Detect which cell encompasses the target text, then output its (x, y) center coordinate. 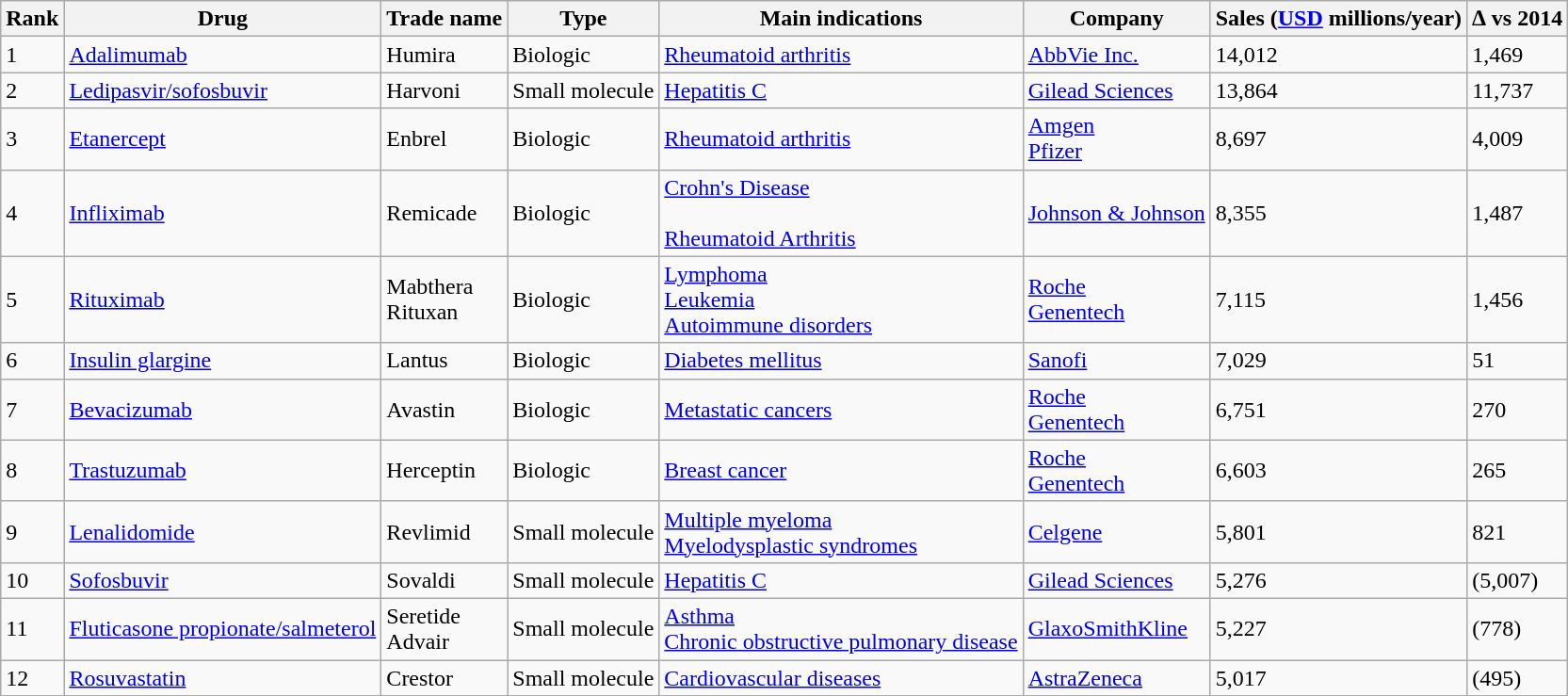
Lenalidomide (222, 531)
Trastuzumab (222, 471)
GlaxoSmithKline (1117, 629)
Sales (USD millions/year) (1338, 19)
4 (32, 213)
6,603 (1338, 471)
Crohn's DiseaseRheumatoid Arthritis (841, 213)
Sovaldi (445, 580)
AmgenPfizer (1117, 139)
1 (32, 55)
SeretideAdvair (445, 629)
(778) (1518, 629)
Metastatic cancers (841, 409)
Trade name (445, 19)
6,751 (1338, 409)
AbbVie Inc. (1117, 55)
Sofosbuvir (222, 580)
11 (32, 629)
Remicade (445, 213)
Humira (445, 55)
(5,007) (1518, 580)
11,737 (1518, 90)
Harvoni (445, 90)
Main indications (841, 19)
265 (1518, 471)
8 (32, 471)
10 (32, 580)
Revlimid (445, 531)
Multiple myelomaMyelodysplastic syndromes (841, 531)
Drug (222, 19)
Enbrel (445, 139)
1,487 (1518, 213)
Johnson & Johnson (1117, 213)
7,115 (1338, 299)
Crestor (445, 677)
1,469 (1518, 55)
Diabetes mellitus (841, 361)
5,801 (1338, 531)
14,012 (1338, 55)
2 (32, 90)
13,864 (1338, 90)
Bevacizumab (222, 409)
Fluticasone propionate/salmeterol (222, 629)
LymphomaLeukemiaAutoimmune disorders (841, 299)
(495) (1518, 677)
1,456 (1518, 299)
AsthmaChronic obstructive pulmonary disease (841, 629)
5,227 (1338, 629)
Breast cancer (841, 471)
Cardiovascular diseases (841, 677)
5 (32, 299)
51 (1518, 361)
8,697 (1338, 139)
Ledipasvir/sofosbuvir (222, 90)
Insulin glargine (222, 361)
4,009 (1518, 139)
AstraZeneca (1117, 677)
7 (32, 409)
Company (1117, 19)
9 (32, 531)
Avastin (445, 409)
Celgene (1117, 531)
6 (32, 361)
Adalimumab (222, 55)
Herceptin (445, 471)
270 (1518, 409)
Rituximab (222, 299)
Sanofi (1117, 361)
Infliximab (222, 213)
MabtheraRituxan (445, 299)
Lantus (445, 361)
Rosuvastatin (222, 677)
∆ vs 2014 (1518, 19)
Type (584, 19)
8,355 (1338, 213)
Rank (32, 19)
Etanercept (222, 139)
5,017 (1338, 677)
3 (32, 139)
12 (32, 677)
5,276 (1338, 580)
7,029 (1338, 361)
821 (1518, 531)
